Detect which cell encompasses the target text, then output its [X, Y] center coordinate. 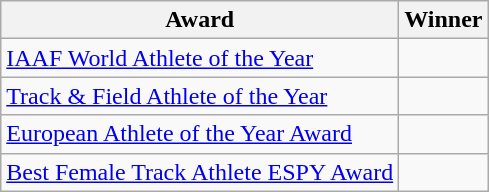
Winner [444, 20]
IAAF World Athlete of the Year [200, 58]
Track & Field Athlete of the Year [200, 96]
Best Female Track Athlete ESPY Award [200, 172]
European Athlete of the Year Award [200, 134]
Award [200, 20]
